Extract the (X, Y) coordinate from the center of the cell holding the provided text.  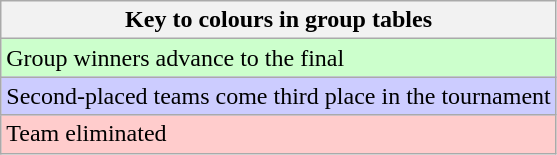
Second-placed teams come third place in the tournament (279, 96)
Team eliminated (279, 134)
Group winners advance to the final (279, 58)
Key to colours in group tables (279, 20)
